Detect which cell encompasses the target text, then output its [x, y] center coordinate. 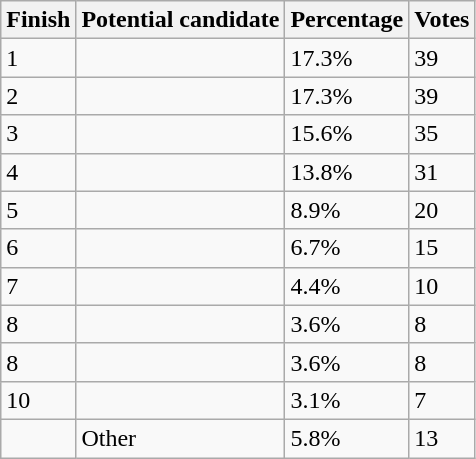
Potential candidate [180, 20]
Percentage [347, 20]
8.9% [347, 210]
35 [442, 134]
20 [442, 210]
4 [38, 172]
6.7% [347, 248]
Votes [442, 20]
13.8% [347, 172]
Finish [38, 20]
31 [442, 172]
3 [38, 134]
Other [180, 438]
15 [442, 248]
2 [38, 96]
15.6% [347, 134]
3.1% [347, 400]
5.8% [347, 438]
5 [38, 210]
1 [38, 58]
13 [442, 438]
6 [38, 248]
4.4% [347, 286]
